Extract the (X, Y) coordinate from the center of the cell holding the provided text.  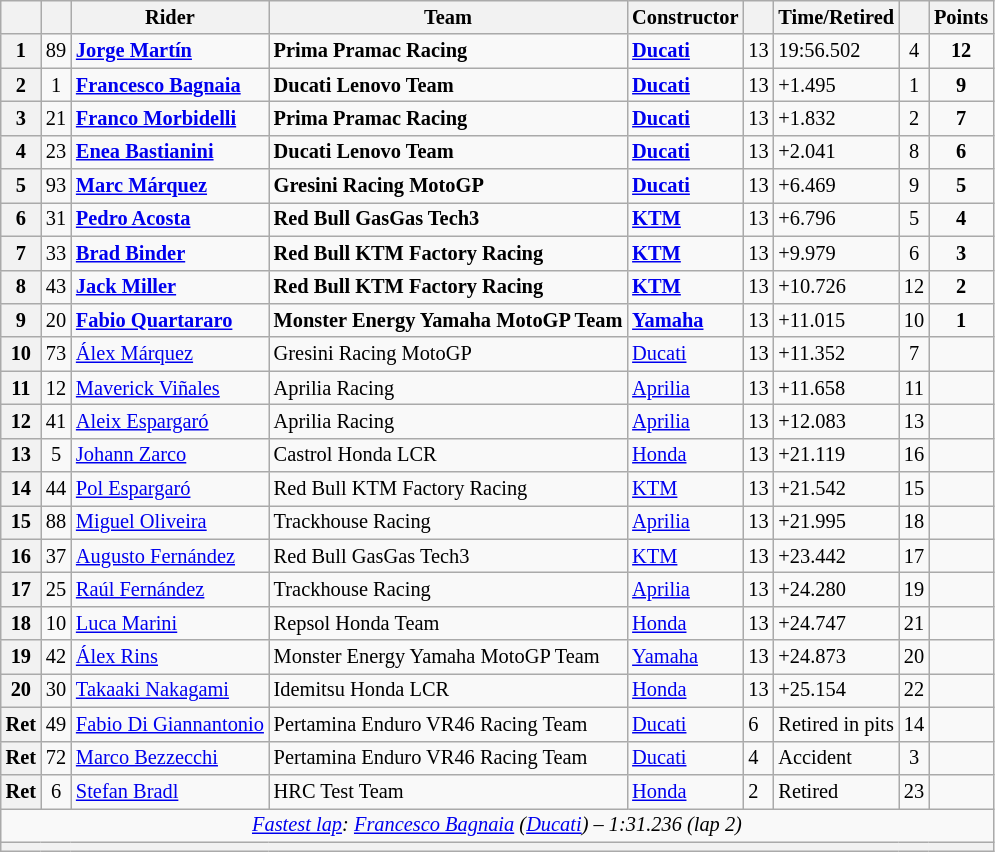
Brad Binder (170, 253)
+21.542 (836, 489)
Rider (170, 17)
43 (56, 287)
+10.726 (836, 287)
49 (56, 724)
Team (448, 17)
Fabio Quartararo (170, 320)
+21.995 (836, 522)
42 (56, 657)
+21.119 (836, 455)
+12.083 (836, 421)
22 (914, 690)
+11.015 (836, 320)
72 (56, 758)
+11.352 (836, 354)
+24.747 (836, 623)
Aleix Espargaró (170, 421)
+1.832 (836, 118)
Points (961, 17)
Enea Bastianini (170, 152)
Jorge Martín (170, 51)
Pedro Acosta (170, 219)
Castrol Honda LCR (448, 455)
+24.873 (836, 657)
37 (56, 556)
Álex Márquez (170, 354)
93 (56, 186)
Retired (836, 791)
+23.442 (836, 556)
Jack Miller (170, 287)
Time/Retired (836, 17)
Miguel Oliveira (170, 522)
Augusto Fernández (170, 556)
19:56.502 (836, 51)
30 (56, 690)
+11.658 (836, 388)
Fabio Di Giannantonio (170, 724)
+24.280 (836, 589)
Álex Rins (170, 657)
+1.495 (836, 85)
Raúl Fernández (170, 589)
Accident (836, 758)
+6.796 (836, 219)
88 (56, 522)
33 (56, 253)
Takaaki Nakagami (170, 690)
Fastest lap: Francesco Bagnaia (Ducati) – 1:31.236 (lap 2) (497, 825)
Maverick Viñales (170, 388)
+6.469 (836, 186)
Marco Bezzecchi (170, 758)
Marc Márquez (170, 186)
+25.154 (836, 690)
Pol Espargaró (170, 489)
Franco Morbidelli (170, 118)
25 (56, 589)
Repsol Honda Team (448, 623)
44 (56, 489)
HRC Test Team (448, 791)
Retired in pits (836, 724)
Idemitsu Honda LCR (448, 690)
41 (56, 421)
+2.041 (836, 152)
Johann Zarco (170, 455)
89 (56, 51)
73 (56, 354)
Stefan Bradl (170, 791)
Constructor (685, 17)
+9.979 (836, 253)
Francesco Bagnaia (170, 85)
Luca Marini (170, 623)
31 (56, 219)
